Search for the cell housing the specified text and yield its [X, Y] center coordinate. 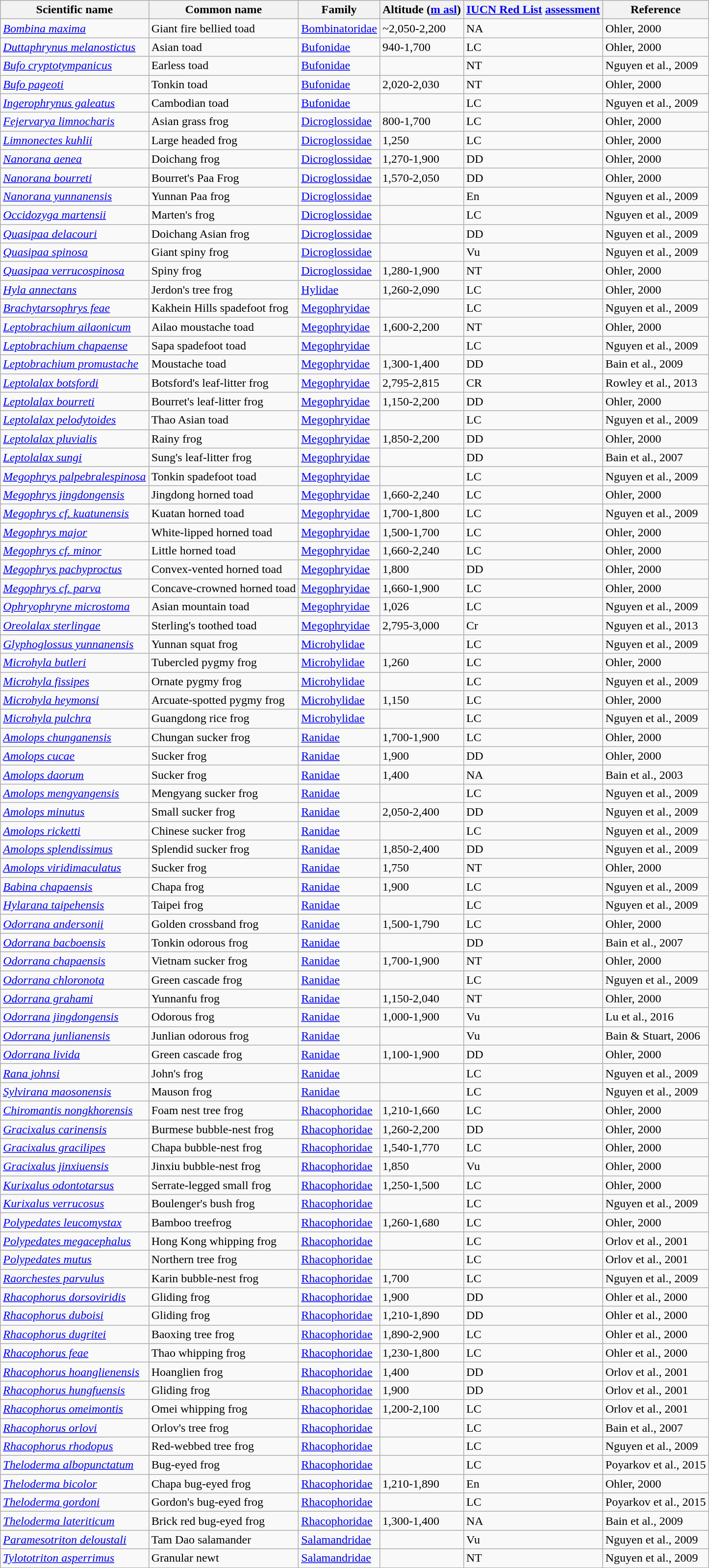
Family [339, 10]
Foam nest tree frog [224, 1110]
Giant fire bellied toad [224, 28]
Junlian odorous frog [224, 1036]
Red-webbed tree frog [224, 1446]
1,150-2,040 [422, 998]
Chapa bubble-nest frog [224, 1148]
Tonkin toad [224, 84]
CR [533, 383]
Reference [656, 10]
Rowley et al., 2013 [656, 383]
Hoanglien frog [224, 1371]
Odorrana bacboensis [75, 943]
Yunnan squat frog [224, 644]
Hylidae [339, 290]
Microhyla heymonsi [75, 700]
Amolops mengyangensis [75, 793]
Sterling's toothed toad [224, 625]
Rhacophorus feae [75, 1353]
Kakhein Hills spadefoot frog [224, 308]
Bufo cryptotympanicus [75, 66]
Scientific name [75, 10]
2,020-2,030 [422, 84]
Amolops daorum [75, 774]
Splendid sucker frog [224, 849]
Nanorana bourreti [75, 177]
Odorrana junlianensis [75, 1036]
Large headed frog [224, 140]
Hyla annectans [75, 290]
Raorchestes parvulus [75, 1278]
Bain & Stuart, 2006 [656, 1036]
Doichang Asian frog [224, 234]
Convex-vented horned toad [224, 570]
Megophrys jingdongensis [75, 495]
1,850-2,200 [422, 439]
Common name [224, 10]
Asian grass frog [224, 122]
Amolops chunganensis [75, 737]
1,100-1,900 [422, 1054]
Tam Dao salamander [224, 1540]
1,890-2,900 [422, 1334]
1,500-1,700 [422, 532]
Polypedates mutus [75, 1260]
1,270-1,900 [422, 159]
Concave-crowned horned toad [224, 588]
Oreolalax sterlingae [75, 625]
Bombina maxima [75, 28]
Megophrys cf. parva [75, 588]
Quasipaa delacouri [75, 234]
Fejervarya limnocharis [75, 122]
Rhacophorus duboisi [75, 1316]
1,850 [422, 1167]
Sylvirana maosonensis [75, 1092]
Tonkin spadefoot toad [224, 476]
Mauson frog [224, 1092]
Ornate pygmy frog [224, 681]
Small sucker frog [224, 812]
1,570-2,050 [422, 177]
Leptolalax botsfordi [75, 383]
1,540-1,770 [422, 1148]
Megophrys cf. kuatunensis [75, 513]
Northern tree frog [224, 1260]
Rhacophorus rhodopus [75, 1446]
Rhacophorus omeimontis [75, 1409]
1,600-2,200 [422, 327]
Microhyla fissipes [75, 681]
1,700-1,800 [422, 513]
1,150-2,200 [422, 401]
Sung's leaf-litter frog [224, 457]
Cambodian toad [224, 103]
Hylarana taipehensis [75, 905]
Bug-eyed frog [224, 1465]
Granular newt [224, 1558]
Tubercled pygmy frog [224, 663]
1,280-1,900 [422, 271]
Little horned toad [224, 551]
Duttaphrynus melanostictus [75, 47]
IUCN Red List assessment [533, 10]
Gracixalus jinxiuensis [75, 1167]
Microhyla pulchra [75, 719]
Nguyen et al., 2013 [656, 625]
Asian mountain toad [224, 607]
~2,050-2,200 [422, 28]
Vietnam sucker frog [224, 961]
Microhyla butleri [75, 663]
1,660-1,900 [422, 588]
Quasipaa verrucospinosa [75, 271]
Baoxing tree frog [224, 1334]
Nanorana yunnanensis [75, 196]
1,500-1,790 [422, 924]
Odorous frog [224, 1017]
Quasipaa spinosa [75, 252]
Amolops viridimaculatus [75, 868]
Chinese sucker frog [224, 831]
Kurixalus odontotarsus [75, 1185]
1,250-1,500 [422, 1185]
Odorrana jingdongensis [75, 1017]
Orlov's tree frog [224, 1428]
Chiromantis nongkhorensis [75, 1110]
Kurixalus verrucosus [75, 1204]
Yunnanfu frog [224, 998]
1,026 [422, 607]
Rana johnsi [75, 1073]
1,260-2,090 [422, 290]
Odorrana andersonii [75, 924]
Marten's frog [224, 215]
Serrate-legged small frog [224, 1185]
Megophrys palpebralespinosa [75, 476]
Altitude (m asl) [422, 10]
Megophrys cf. minor [75, 551]
Thao whipping frog [224, 1353]
Odorrana grahami [75, 998]
Megophrys major [75, 532]
Bourret's leaf-litter frog [224, 401]
Megophrys pachyproctus [75, 570]
Asian toad [224, 47]
Leptolalax bourreti [75, 401]
Cr [533, 625]
1,200-2,100 [422, 1409]
Leptolalax pelodytoides [75, 420]
Sapa spadefoot toad [224, 346]
Leptobrachium ailaonicum [75, 327]
Bain et al., 2003 [656, 774]
Chungan sucker frog [224, 737]
Moustache toad [224, 364]
Paramesotriton deloustali [75, 1540]
Chapa frog [224, 887]
White-lipped horned toad [224, 532]
Ingerophrynus galeatus [75, 103]
Omei whipping frog [224, 1409]
Bamboo treefrog [224, 1222]
Earless toad [224, 66]
Brick red bug-eyed frog [224, 1521]
2,050-2,400 [422, 812]
Odorrana livida [75, 1054]
Karin bubble-nest frog [224, 1278]
1,700 [422, 1278]
Jerdon's tree frog [224, 290]
Doichang frog [224, 159]
1,210-1,660 [422, 1110]
Limnonectes kuhlii [75, 140]
Lu et al., 2016 [656, 1017]
Brachytarsophrys feae [75, 308]
Spiny frog [224, 271]
Bombinatoridae [339, 28]
Giant spiny frog [224, 252]
1,000-1,900 [422, 1017]
Golden crossband frog [224, 924]
1,800 [422, 570]
1,850-2,400 [422, 849]
Burmese bubble-nest frog [224, 1129]
Gracixalus carinensis [75, 1129]
Jinxiu bubble-nest frog [224, 1167]
John's frog [224, 1073]
Theloderma gordoni [75, 1502]
Taipei frog [224, 905]
Babina chapaensis [75, 887]
940-1,700 [422, 47]
Theloderma albopunctatum [75, 1465]
Arcuate-spotted pygmy frog [224, 700]
1,250 [422, 140]
Polypedates leucomystax [75, 1222]
Ailao moustache toad [224, 327]
Ophryophryne microstoma [75, 607]
Rhacophorus orlovi [75, 1428]
Gordon's bug-eyed frog [224, 1502]
Amolops splendissimus [75, 849]
Leptobrachium promustache [75, 364]
Amolops ricketti [75, 831]
1,260-1,680 [422, 1222]
Gracixalus gracilipes [75, 1148]
Glyphoglossus yunnanensis [75, 644]
Yunnan Paa frog [224, 196]
Odorrana chloronota [75, 980]
Kuatan horned toad [224, 513]
Leptolalax sungi [75, 457]
Chapa bug-eyed frog [224, 1484]
Tylototriton asperrimus [75, 1558]
Thao Asian toad [224, 420]
Jingdong horned toad [224, 495]
Leptobrachium chapaense [75, 346]
Nanorana aenea [75, 159]
Boulenger's bush frog [224, 1204]
Amolops cucae [75, 756]
Mengyang sucker frog [224, 793]
Polypedates megacephalus [75, 1241]
Rhacophorus dugritei [75, 1334]
2,795-3,000 [422, 625]
Theloderma lateriticum [75, 1521]
1,230-1,800 [422, 1353]
1,260 [422, 663]
Theloderma bicolor [75, 1484]
Occidozyga martensii [75, 215]
Botsford's leaf-litter frog [224, 383]
Guangdong rice frog [224, 719]
Hong Kong whipping frog [224, 1241]
Rhacophorus hoanglienensis [75, 1371]
Rhacophorus hungfuensis [75, 1390]
1,750 [422, 868]
1,260-2,200 [422, 1129]
Odorrana chapaensis [75, 961]
Rainy frog [224, 439]
800-1,700 [422, 122]
Amolops minutus [75, 812]
Rhacophorus dorsoviridis [75, 1297]
Bourret's Paa Frog [224, 177]
Leptolalax pluvialis [75, 439]
Tonkin odorous frog [224, 943]
Bufo pageoti [75, 84]
2,795-2,815 [422, 383]
1,150 [422, 700]
